Output the [X, Y] coordinate of the center of the cell containing the given text.  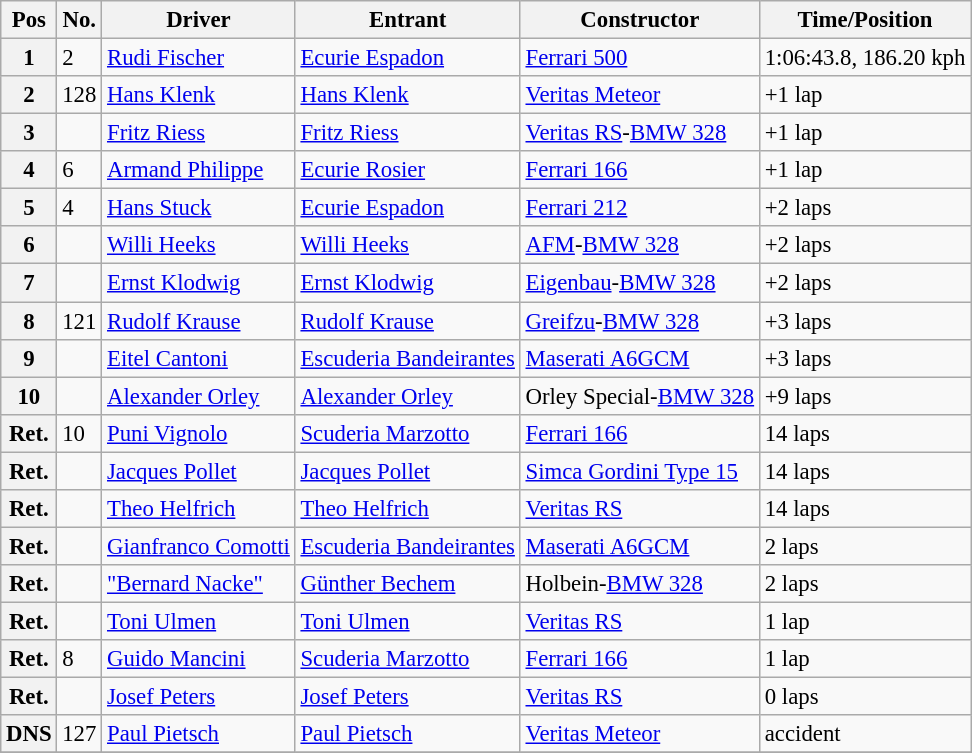
127 [80, 734]
Eitel Cantoni [198, 358]
Puni Vignolo [198, 433]
DNS [29, 734]
Ferrari 212 [640, 208]
Guido Mancini [198, 659]
Veritas RS-BMW 328 [640, 133]
+9 laps [864, 396]
Constructor [640, 20]
Entrant [408, 20]
Simca Gordini Type 15 [640, 471]
9 [29, 358]
Armand Philippe [198, 170]
Hans Stuck [198, 208]
No. [80, 20]
Greifzu-BMW 328 [640, 321]
Holbein-BMW 328 [640, 584]
1:06:43.8, 186.20 kph [864, 58]
Orley Special-BMW 328 [640, 396]
Time/Position [864, 20]
"Bernard Nacke" [198, 584]
5 [29, 208]
Gianfranco Comotti [198, 546]
Ferrari 500 [640, 58]
Rudi Fischer [198, 58]
Eigenbau-BMW 328 [640, 283]
128 [80, 95]
AFM-BMW 328 [640, 245]
1 [29, 58]
3 [29, 133]
Günther Bechem [408, 584]
0 laps [864, 697]
7 [29, 283]
121 [80, 321]
Ecurie Rosier [408, 170]
Pos [29, 20]
accident [864, 734]
Driver [198, 20]
